Determine the (x, y) coordinate at the center of the cell enclosing the given text.  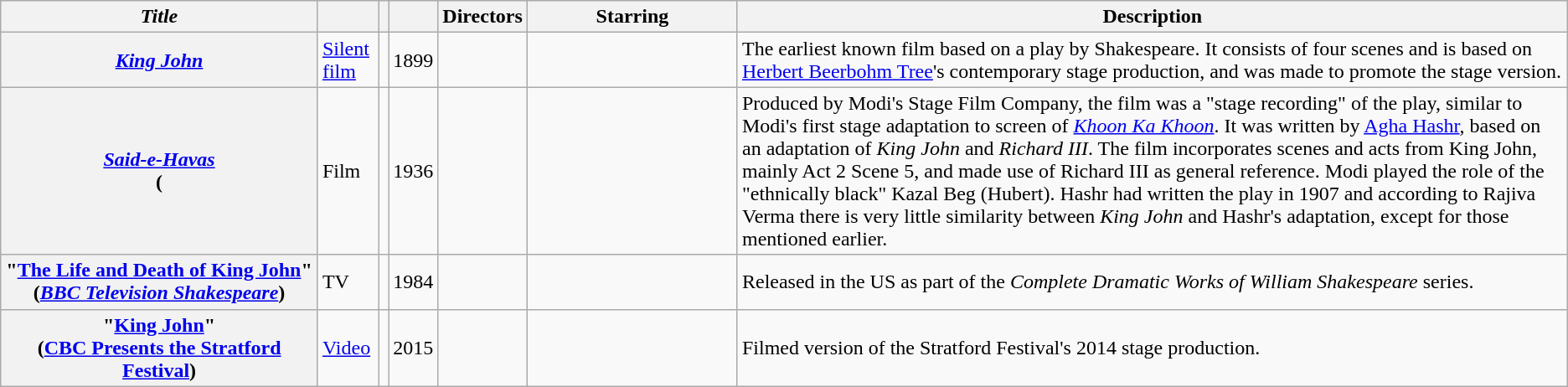
Released in the US as part of the Complete Dramatic Works of William Shakespeare series. (1153, 281)
Video (348, 348)
"King John"(CBC Presents the Stratford Festival) (159, 348)
"The Life and Death of King John"(BBC Television Shakespeare) (159, 281)
King John (159, 60)
Filmed version of the Stratford Festival's 2014 stage production. (1153, 348)
1936 (414, 171)
Silent film (348, 60)
1984 (414, 281)
Description (1153, 17)
Said-e-Havas( (159, 171)
Title (159, 17)
2015 (414, 348)
Film (348, 171)
Starring (632, 17)
1899 (414, 60)
TV (348, 281)
Directors (482, 17)
